Output the (X, Y) coordinate of the center of the cell containing the given text.  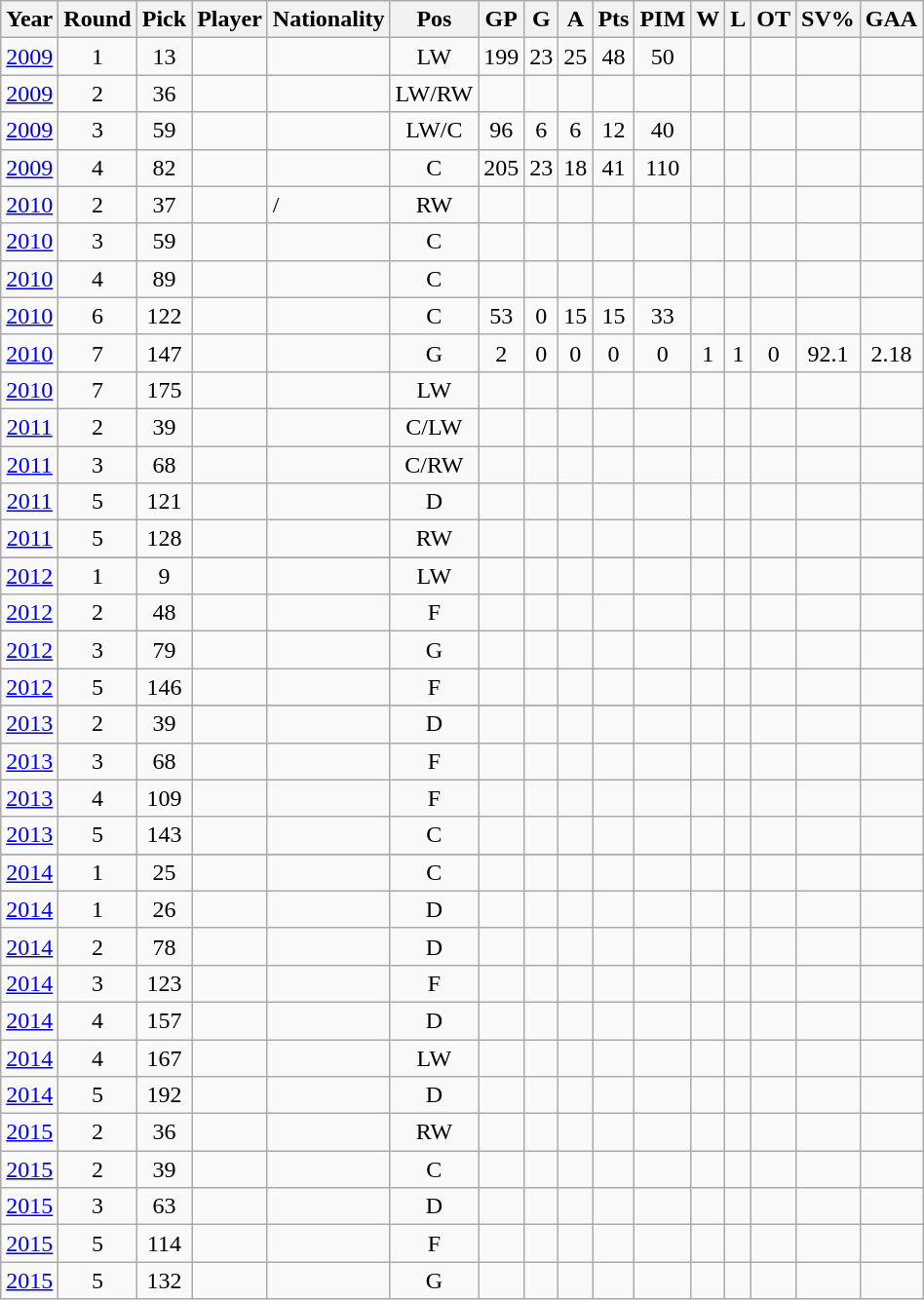
123 (164, 983)
SV% (828, 19)
GAA (891, 19)
157 (164, 1020)
175 (164, 390)
40 (663, 131)
199 (501, 57)
89 (164, 279)
121 (164, 502)
205 (501, 168)
50 (663, 57)
C/RW (435, 465)
Player (230, 19)
82 (164, 168)
96 (501, 131)
PIM (663, 19)
OT (774, 19)
Year (29, 19)
9 (164, 576)
192 (164, 1095)
LW/C (435, 131)
110 (663, 168)
W (708, 19)
GP (501, 19)
26 (164, 909)
167 (164, 1057)
143 (164, 835)
18 (575, 168)
132 (164, 1281)
L (739, 19)
53 (501, 316)
A (575, 19)
12 (614, 131)
Pick (164, 19)
63 (164, 1206)
2.18 (891, 353)
79 (164, 650)
37 (164, 205)
109 (164, 798)
13 (164, 57)
/ (328, 205)
41 (614, 168)
C/LW (435, 427)
128 (164, 539)
92.1 (828, 353)
Pos (435, 19)
147 (164, 353)
122 (164, 316)
33 (663, 316)
146 (164, 687)
LW/RW (435, 94)
Pts (614, 19)
114 (164, 1243)
Round (97, 19)
Nationality (328, 19)
78 (164, 946)
